From the cell containing the given text, extract its center point as (X, Y) coordinate. 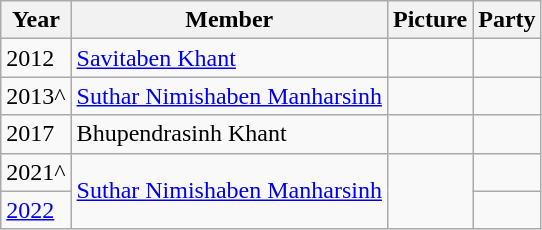
Party (507, 20)
2021^ (36, 172)
Savitaben Khant (229, 58)
2012 (36, 58)
Picture (430, 20)
2017 (36, 134)
Bhupendrasinh Khant (229, 134)
Member (229, 20)
Year (36, 20)
2013^ (36, 96)
2022 (36, 210)
